Capture the cell that displays the provided text and extract its [x, y] central coordinate. 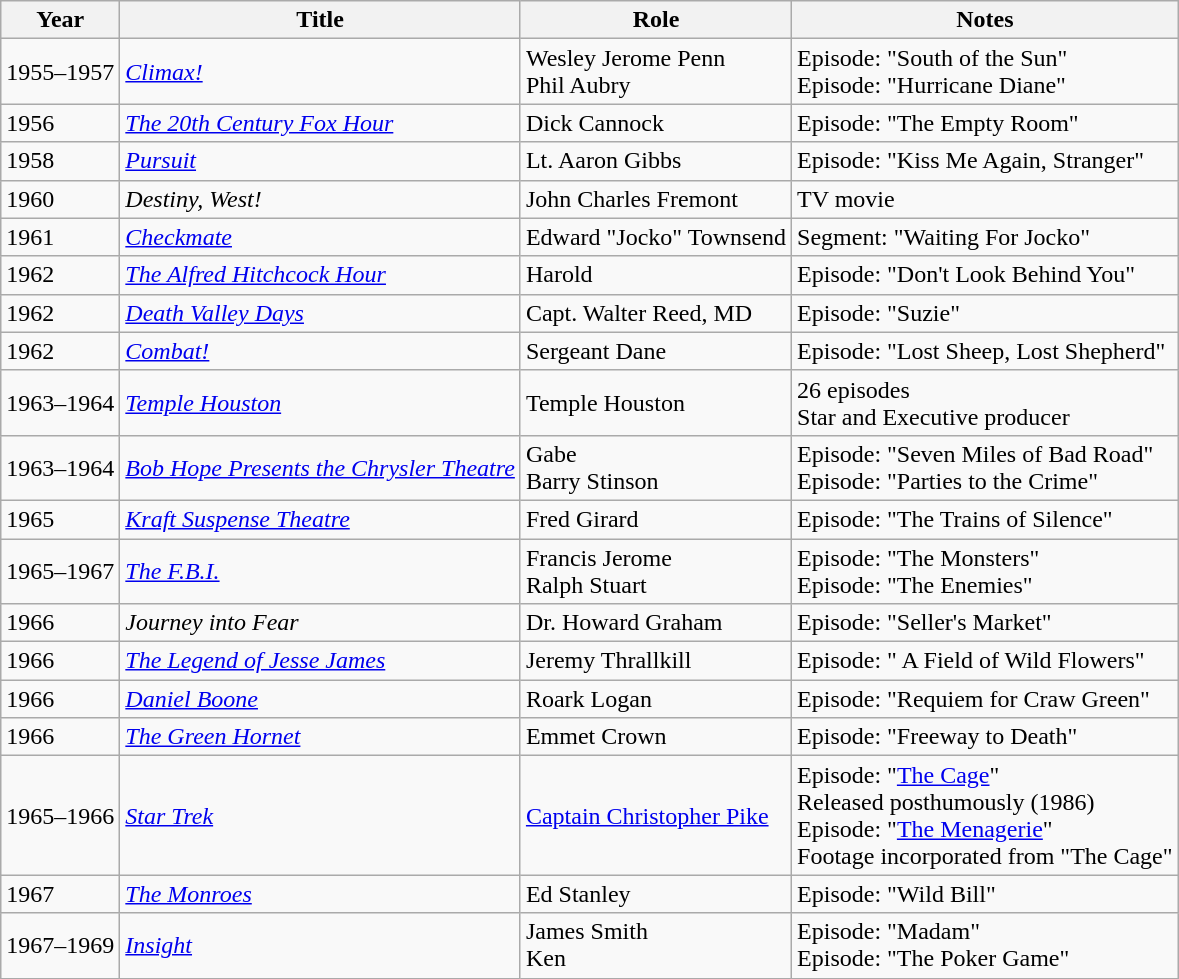
Episode: "The Cage"Released posthumously (1986)Episode: "The Menagerie"Footage incorporated from "The Cage" [986, 816]
Star Trek [320, 816]
Dr. Howard Graham [656, 623]
Destiny, West! [320, 199]
Episode: " A Field of Wild Flowers" [986, 661]
Ed Stanley [656, 894]
Death Valley Days [320, 313]
Pursuit [320, 161]
1967 [60, 894]
Harold [656, 275]
Episode: "Requiem for Craw Green" [986, 699]
Kraft Suspense Theatre [320, 519]
1960 [60, 199]
Episode: "Lost Sheep, Lost Shepherd" [986, 351]
Episode: "Wild Bill" [986, 894]
1965–1967 [60, 570]
Episode: "Suzie" [986, 313]
The Legend of Jesse James [320, 661]
Episode: "The Empty Room" [986, 123]
James SmithKen [656, 946]
1965–1966 [60, 816]
Climax! [320, 72]
Episode: "The Trains of Silence" [986, 519]
TV movie [986, 199]
The Monroes [320, 894]
Francis JeromeRalph Stuart [656, 570]
Roark Logan [656, 699]
Role [656, 20]
1958 [60, 161]
1965 [60, 519]
Episode: "Kiss Me Again, Stranger" [986, 161]
GabeBarry Stinson [656, 468]
The Alfred Hitchcock Hour [320, 275]
1956 [60, 123]
Notes [986, 20]
Dick Cannock [656, 123]
Combat! [320, 351]
Lt. Aaron Gibbs [656, 161]
Episode: "Don't Look Behind You" [986, 275]
26 episodesStar and Executive producer [986, 402]
Captain Christopher Pike [656, 816]
Episode: "South of the Sun"Episode: "Hurricane Diane" [986, 72]
The F.B.I. [320, 570]
Sergeant Dane [656, 351]
Year [60, 20]
Capt. Walter Reed, MD [656, 313]
Journey into Fear [320, 623]
1967–1969 [60, 946]
Daniel Boone [320, 699]
Wesley Jerome PennPhil Aubry [656, 72]
John Charles Fremont [656, 199]
The Green Hornet [320, 737]
Episode: "The Monsters"Episode: "The Enemies" [986, 570]
Episode: "Madam"Episode: "The Poker Game" [986, 946]
1955–1957 [60, 72]
Episode: "Seller's Market" [986, 623]
Fred Girard [656, 519]
The 20th Century Fox Hour [320, 123]
Segment: "Waiting For Jocko" [986, 237]
1961 [60, 237]
Jeremy Thrallkill [656, 661]
Insight [320, 946]
Episode: "Freeway to Death" [986, 737]
Checkmate [320, 237]
Episode: "Seven Miles of Bad Road"Episode: "Parties to the Crime" [986, 468]
Bob Hope Presents the Chrysler Theatre [320, 468]
Emmet Crown [656, 737]
Title [320, 20]
Edward "Jocko" Townsend [656, 237]
